Return the (X, Y) coordinate for the center point of the cell that contains the specified text.  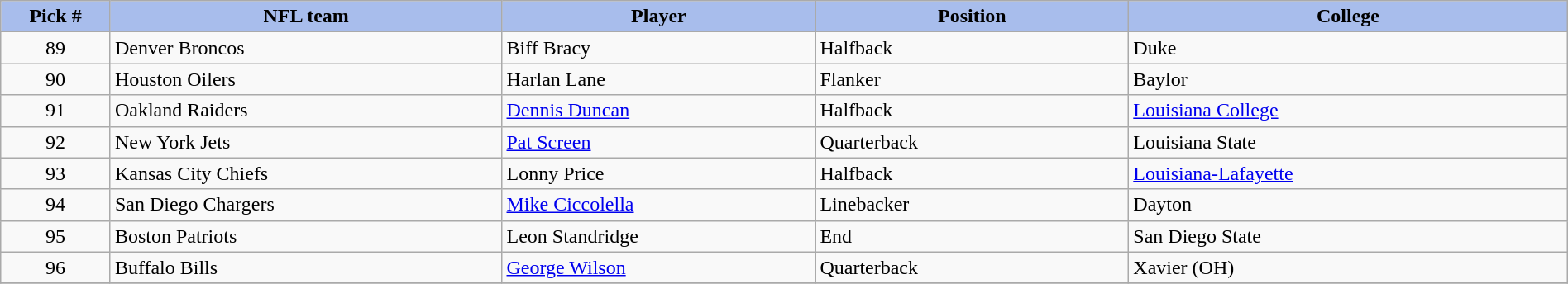
Louisiana-Lafayette (1348, 173)
Houston Oilers (306, 79)
92 (56, 142)
90 (56, 79)
Dayton (1348, 205)
Oakland Raiders (306, 111)
Position (973, 17)
Pat Screen (658, 142)
95 (56, 236)
George Wilson (658, 267)
Baylor (1348, 79)
Denver Broncos (306, 48)
Leon Standridge (658, 236)
Louisiana State (1348, 142)
Boston Patriots (306, 236)
End (973, 236)
Player (658, 17)
Duke (1348, 48)
91 (56, 111)
San Diego Chargers (306, 205)
Flanker (973, 79)
Xavier (OH) (1348, 267)
College (1348, 17)
96 (56, 267)
Biff Bracy (658, 48)
Dennis Duncan (658, 111)
Lonny Price (658, 173)
Kansas City Chiefs (306, 173)
Buffalo Bills (306, 267)
94 (56, 205)
Louisiana College (1348, 111)
Mike Ciccolella (658, 205)
San Diego State (1348, 236)
Pick # (56, 17)
NFL team (306, 17)
93 (56, 173)
Linebacker (973, 205)
Harlan Lane (658, 79)
New York Jets (306, 142)
89 (56, 48)
